Return the [X, Y] coordinate for the center point of the cell that contains the specified text.  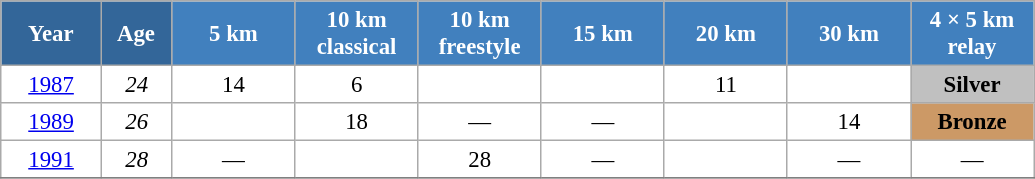
4 × 5 km relay [972, 34]
15 km [602, 34]
24 [136, 85]
1987 [52, 85]
10 km freestyle [480, 34]
Year [52, 34]
5 km [234, 34]
Silver [972, 85]
30 km [848, 34]
20 km [726, 34]
1989 [52, 122]
1991 [52, 160]
18 [356, 122]
10 km classical [356, 34]
26 [136, 122]
6 [356, 85]
Bronze [972, 122]
Age [136, 34]
11 [726, 85]
